Output the (x, y) coordinate of the center of the cell containing the given text.  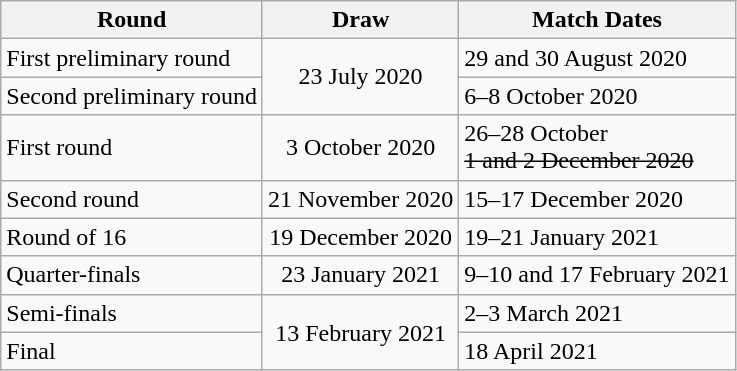
29 and 30 August 2020 (597, 58)
23 July 2020 (360, 77)
9–10 and 17 February 2021 (597, 275)
First preliminary round (132, 58)
23 January 2021 (360, 275)
2–3 March 2021 (597, 313)
Round (132, 20)
Second preliminary round (132, 96)
Semi-finals (132, 313)
13 February 2021 (360, 332)
Quarter-finals (132, 275)
19 December 2020 (360, 237)
Second round (132, 199)
Final (132, 351)
18 April 2021 (597, 351)
19–21 January 2021 (597, 237)
Round of 16 (132, 237)
21 November 2020 (360, 199)
3 October 2020 (360, 148)
Match Dates (597, 20)
Draw (360, 20)
26–28 October 1 and 2 December 2020 (597, 148)
First round (132, 148)
15–17 December 2020 (597, 199)
6–8 October 2020 (597, 96)
